Detect which cell encompasses the target text, then output its [X, Y] center coordinate. 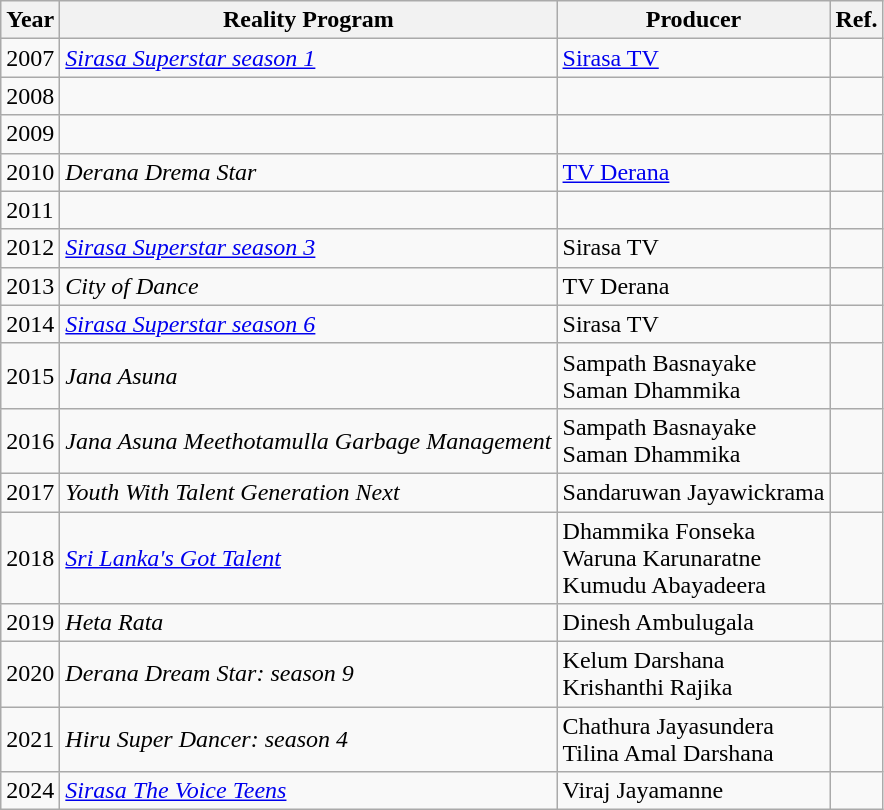
Jana Asuna [308, 376]
City of Dance [308, 286]
Derana Dream Star: season 9 [308, 674]
2018 [30, 558]
Sandaruwan Jayawickrama [694, 492]
2015 [30, 376]
Sirasa The Voice Teens [308, 791]
2009 [30, 134]
Sri Lanka's Got Talent [308, 558]
2016 [30, 440]
Jana Asuna Meethotamulla Garbage Management [308, 440]
Youth With Talent Generation Next [308, 492]
2021 [30, 740]
2014 [30, 324]
2020 [30, 674]
Ref. [856, 20]
Heta Rata [308, 623]
2024 [30, 791]
2010 [30, 172]
Sirasa Superstar season 6 [308, 324]
2017 [30, 492]
Hiru Super Dancer: season 4 [308, 740]
Sirasa Superstar season 3 [308, 248]
Dhammika Fonseka Waruna Karunaratne Kumudu Abayadeera [694, 558]
Kelum Darshana Krishanthi Rajika [694, 674]
2012 [30, 248]
Viraj Jayamanne [694, 791]
Dinesh Ambulugala [694, 623]
Producer [694, 20]
2019 [30, 623]
Year [30, 20]
2007 [30, 58]
Reality Program [308, 20]
2008 [30, 96]
2011 [30, 210]
2013 [30, 286]
Derana Drema Star [308, 172]
Sirasa Superstar season 1 [308, 58]
Chathura Jayasundera Tilina Amal Darshana [694, 740]
